Provide the (X, Y) coordinate of the cell's center where the given text is located.  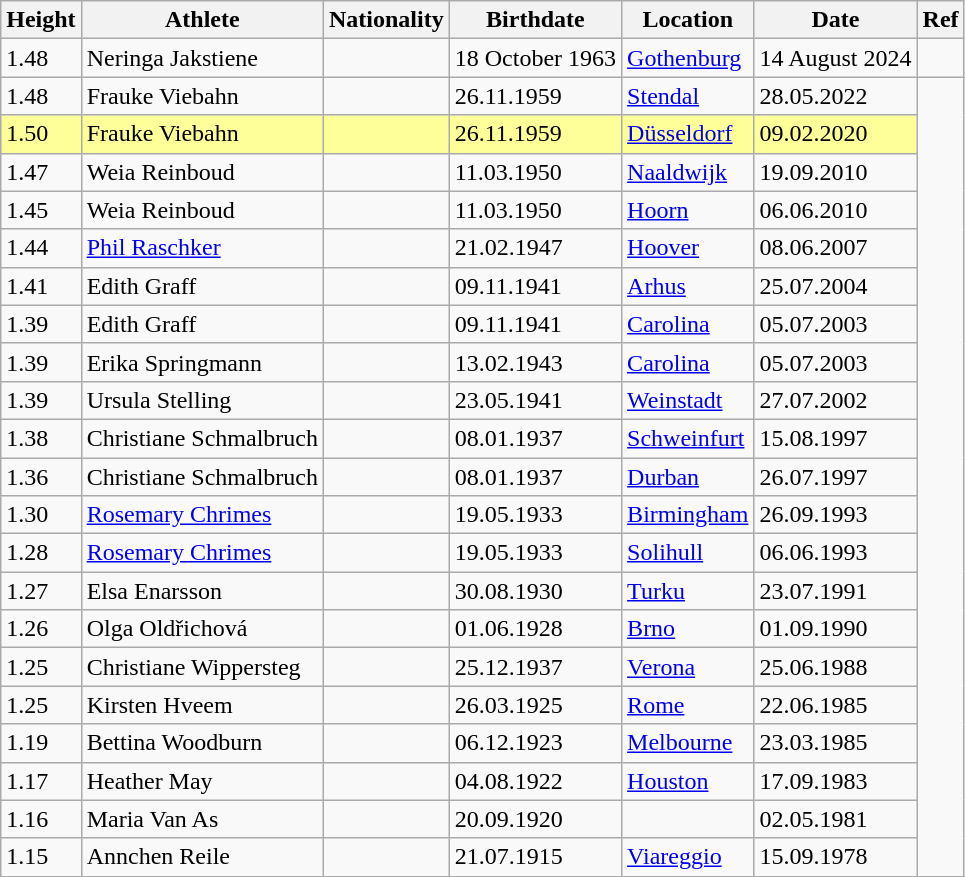
23.03.1985 (836, 743)
13.02.1943 (535, 362)
1.44 (41, 248)
19.09.2010 (836, 172)
Date (836, 20)
1.47 (41, 172)
25.06.1988 (836, 667)
Neringa Jakstiene (202, 58)
25.07.2004 (836, 286)
Durban (688, 477)
Gothenburg (688, 58)
Kirsten Hveem (202, 705)
Schweinfurt (688, 438)
1.19 (41, 743)
1.26 (41, 629)
08.06.2007 (836, 248)
Nationality (386, 20)
Olga Oldřichová (202, 629)
Viareggio (688, 857)
Height (41, 20)
1.38 (41, 438)
26.09.1993 (836, 515)
17.09.1983 (836, 781)
Birthdate (535, 20)
Solihull (688, 553)
1.50 (41, 134)
Düsseldorf (688, 134)
26.07.1997 (836, 477)
Birmingham (688, 515)
18 October 1963 (535, 58)
23.05.1941 (535, 400)
Athlete (202, 20)
Houston (688, 781)
Weinstadt (688, 400)
15.08.1997 (836, 438)
Elsa Enarsson (202, 591)
Phil Raschker (202, 248)
25.12.1937 (535, 667)
1.30 (41, 515)
01.09.1990 (836, 629)
1.15 (41, 857)
21.07.1915 (535, 857)
06.12.1923 (535, 743)
Erika Springmann (202, 362)
06.06.1993 (836, 553)
01.06.1928 (535, 629)
Heather May (202, 781)
06.06.2010 (836, 210)
Arhus (688, 286)
Ref (940, 20)
Verona (688, 667)
04.08.1922 (535, 781)
1.17 (41, 781)
1.36 (41, 477)
Melbourne (688, 743)
Hoover (688, 248)
26.03.1925 (535, 705)
1.45 (41, 210)
Hoorn (688, 210)
21.02.1947 (535, 248)
Rome (688, 705)
1.27 (41, 591)
Stendal (688, 96)
20.09.1920 (535, 819)
1.41 (41, 286)
02.05.1981 (836, 819)
Ursula Stelling (202, 400)
Brno (688, 629)
Annchen Reile (202, 857)
1.16 (41, 819)
Bettina Woodburn (202, 743)
Location (688, 20)
14 August 2024 (836, 58)
09.02.2020 (836, 134)
28.05.2022 (836, 96)
15.09.1978 (836, 857)
Maria Van As (202, 819)
22.06.1985 (836, 705)
30.08.1930 (535, 591)
Christiane Wippersteg (202, 667)
Naaldwijk (688, 172)
23.07.1991 (836, 591)
Turku (688, 591)
1.28 (41, 553)
27.07.2002 (836, 400)
